Provide the [x, y] coordinate of the cell's center where the given text is located.  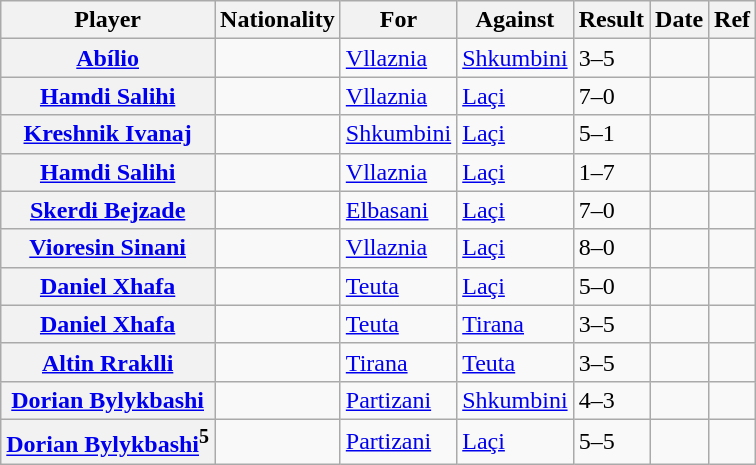
Nationality [278, 20]
5–0 [611, 286]
Skerdi Bejzade [108, 210]
Kreshnik Ivanaj [108, 134]
Dorian Bylykbashi5 [108, 442]
Player [108, 20]
Abílio [108, 58]
4–3 [611, 400]
Result [611, 20]
8–0 [611, 248]
For [398, 20]
Ref [732, 20]
5–1 [611, 134]
Elbasani [398, 210]
Altin Rraklli [108, 362]
Against [515, 20]
Vioresin Sinani [108, 248]
Date [680, 20]
Dorian Bylykbashi [108, 400]
5–5 [611, 442]
1–7 [611, 172]
